From the cell containing the given text, extract its center point as [x, y] coordinate. 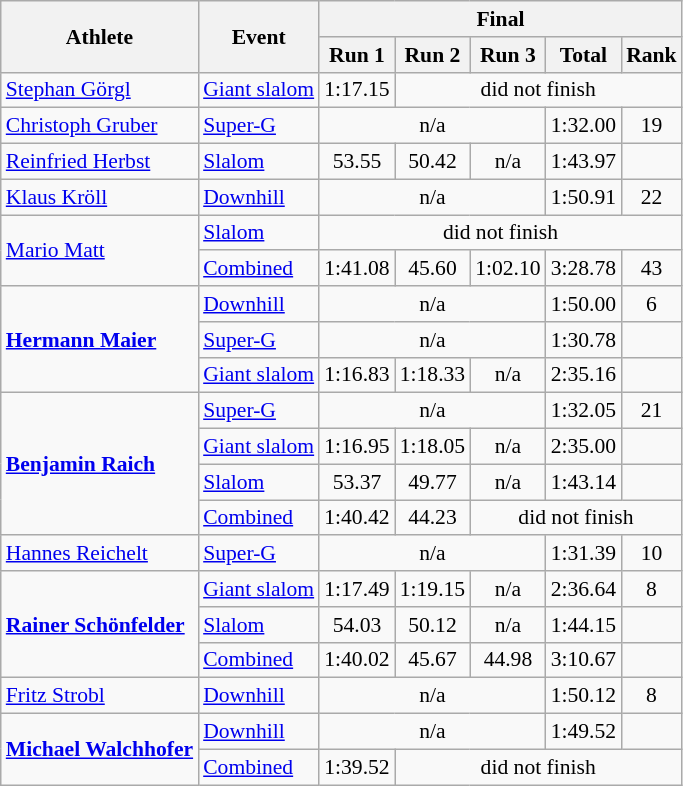
45.67 [432, 660]
Klaus Kröll [100, 197]
1:32.00 [584, 126]
Hermann Maier [100, 340]
1:40.02 [356, 660]
1:44.15 [584, 625]
53.55 [356, 162]
1:39.52 [356, 767]
22 [652, 197]
Final [500, 19]
Rank [652, 55]
1:49.52 [584, 732]
1:16.83 [356, 375]
44.98 [508, 660]
1:02.10 [508, 269]
21 [652, 411]
1:31.39 [584, 554]
50.12 [432, 625]
2:35.00 [584, 447]
19 [652, 126]
45.60 [432, 269]
1:19.15 [432, 589]
2:36.64 [584, 589]
1:43.14 [584, 482]
1:40.42 [356, 518]
Rainer Schönfelder [100, 624]
2:35.16 [584, 375]
Total [584, 55]
1:50.12 [584, 696]
3:10.67 [584, 660]
53.37 [356, 482]
1:18.05 [432, 447]
1:32.05 [584, 411]
Benjamin Raich [100, 464]
1:43.97 [584, 162]
6 [652, 304]
43 [652, 269]
Run 1 [356, 55]
3:28.78 [584, 269]
Hannes Reichelt [100, 554]
50.42 [432, 162]
1:50.91 [584, 197]
Reinfried Herbst [100, 162]
54.03 [356, 625]
Event [258, 36]
1:16.95 [356, 447]
1:17.15 [356, 90]
Athlete [100, 36]
1:18.33 [432, 375]
Michael Walchhofer [100, 750]
Run 3 [508, 55]
10 [652, 554]
1:17.49 [356, 589]
1:50.00 [584, 304]
1:41.08 [356, 269]
44.23 [432, 518]
Mario Matt [100, 250]
Run 2 [432, 55]
49.77 [432, 482]
Fritz Strobl [100, 696]
1:30.78 [584, 340]
Stephan Görgl [100, 90]
Christoph Gruber [100, 126]
